Pinpoint the cell where the given text exists, returning its [x, y] midpoint coordinate. 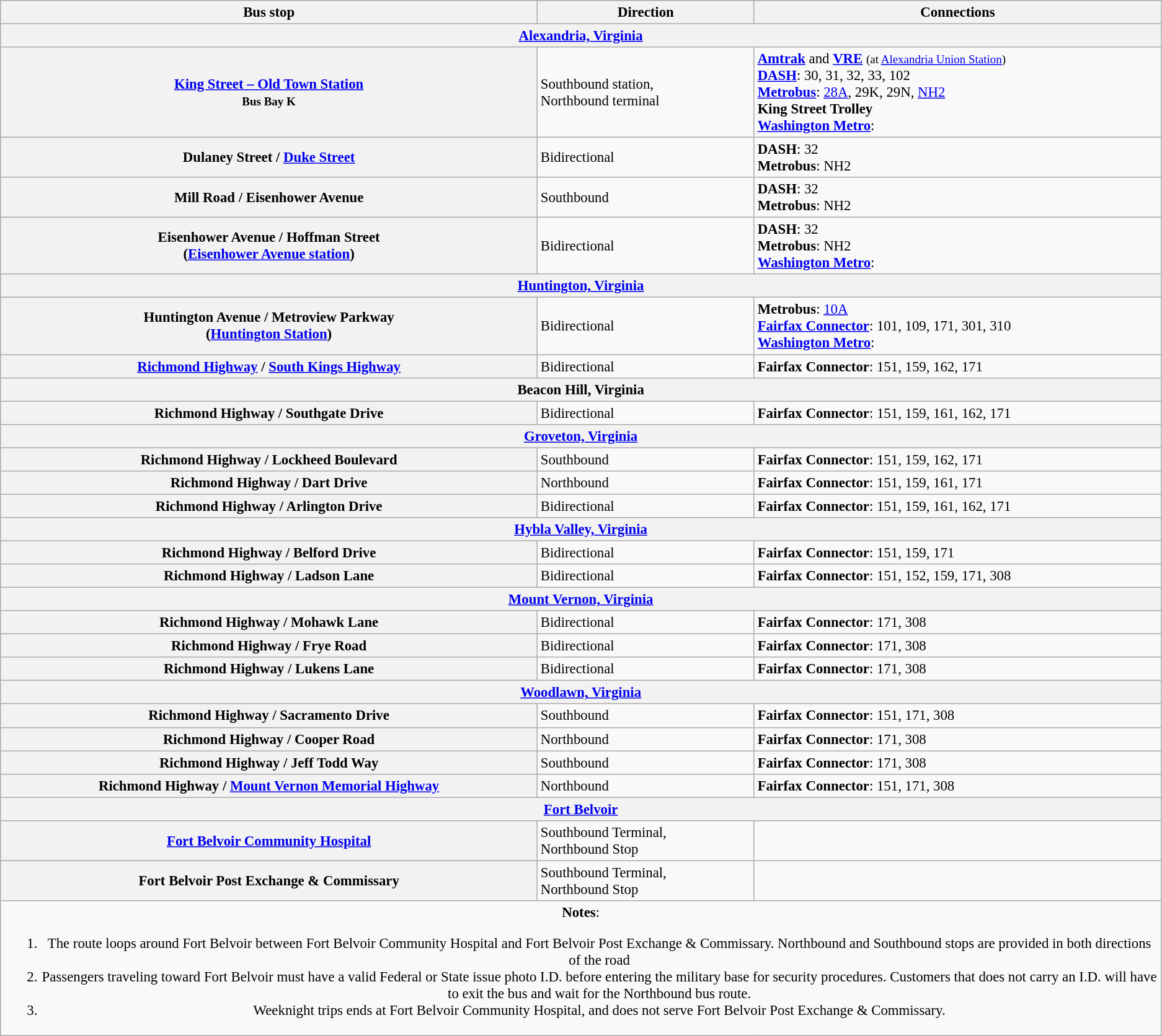
Woodlawn, Virginia [581, 693]
Richmond Highway / Belford Drive [269, 552]
Eisenhower Avenue / Hoffman Street(Eisenhower Avenue station) [269, 246]
Metrobus: 10A Fairfax Connector: 101, 109, 171, 301, 310 Washington Metro: [957, 326]
Fairfax Connector: 151, 159, 161, 171 [957, 483]
Richmond Highway / Lukens Lane [269, 669]
Richmond Highway / Arlington Drive [269, 506]
Richmond Highway / Jeff Todd Way [269, 763]
Fairfax Connector: 151, 159, 171 [957, 552]
Direction [645, 12]
Bus stop [269, 12]
Southbound station,Northbound terminal [645, 92]
Hybla Valley, Virginia [581, 529]
Richmond Highway / Lockheed Boulevard [269, 459]
Huntington, Virginia [581, 286]
Richmond Highway / Sacramento Drive [269, 716]
Mill Road / Eisenhower Avenue [269, 197]
Dulaney Street / Duke Street [269, 157]
Alexandria, Virginia [581, 36]
Richmond Highway / Southgate Drive [269, 413]
King Street – Old Town StationBus Bay K [269, 92]
Fort Belvoir Community Hospital [269, 841]
Connections [957, 12]
Richmond Highway / Cooper Road [269, 739]
Mount Vernon, Virginia [581, 600]
DASH: 32 Metrobus: NH2 Washington Metro: [957, 246]
Richmond Highway / Dart Drive [269, 483]
Fort Belvoir [581, 809]
Richmond Highway / South Kings Highway [269, 366]
Richmond Highway / Ladson Lane [269, 576]
Amtrak and VRE (at Alexandria Union Station) DASH: 30, 31, 32, 33, 102 Metrobus: 28A, 29K, 29N, NH2 King Street Trolley Washington Metro: [957, 92]
Richmond Highway / Frye Road [269, 646]
Fairfax Connector: 151, 152, 159, 171, 308 [957, 576]
Beacon Hill, Virginia [581, 389]
Richmond Highway / Mohawk Lane [269, 622]
Richmond Highway / Mount Vernon Memorial Highway [269, 786]
Groveton, Virginia [581, 436]
Huntington Avenue / Metroview Parkway(Huntington Station) [269, 326]
Fort Belvoir Post Exchange & Commissary [269, 880]
